Extract the [X, Y] coordinate from the center of the cell holding the provided text.  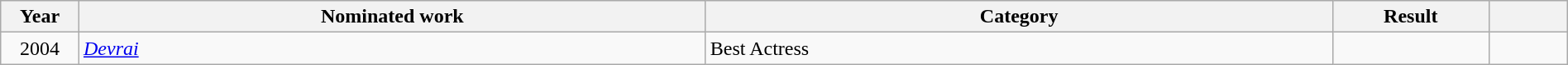
Nominated work [392, 17]
2004 [40, 48]
Category [1019, 17]
Result [1411, 17]
Best Actress [1019, 48]
Year [40, 17]
Devrai [392, 48]
